Provide the [x, y] coordinate of the cell's center where the given text is located.  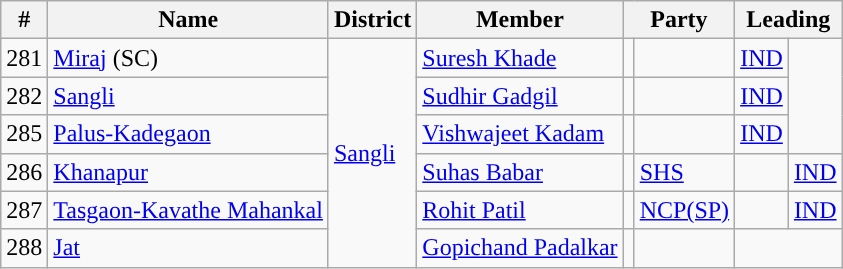
NCP(SP) [684, 210]
281 [24, 58]
287 [24, 210]
Leading [788, 20]
Rohit Patil [520, 210]
Vishwajeet Kadam [520, 134]
Tasgaon-Kavathe Mahankal [188, 210]
Name [188, 20]
District [372, 20]
Palus-Kadegaon [188, 134]
Khanapur [188, 172]
285 [24, 134]
Party [678, 20]
Miraj (SC) [188, 58]
282 [24, 96]
SHS [684, 172]
Sudhir Gadgil [520, 96]
Suhas Babar [520, 172]
# [24, 20]
Member [520, 20]
Jat [188, 248]
Suresh Khade [520, 58]
286 [24, 172]
288 [24, 248]
Gopichand Padalkar [520, 248]
